Locate the cell with the specified text and output its (X, Y) center coordinate. 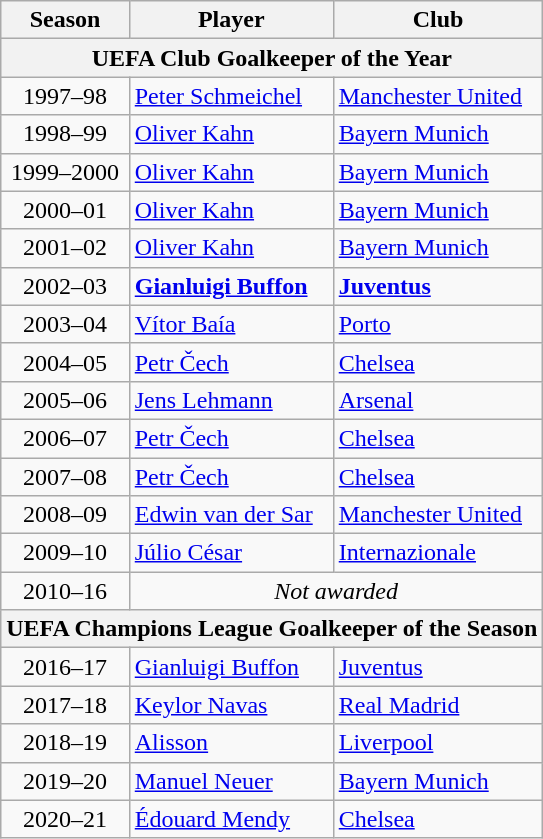
2016–17 (65, 667)
Internazionale (438, 553)
Manuel Neuer (231, 781)
Liverpool (438, 743)
2003–04 (65, 324)
Jens Lehmann (231, 400)
Not awarded (336, 591)
2017–18 (65, 705)
Arsenal (438, 400)
Édouard Mendy (231, 819)
Player (231, 20)
Season (65, 20)
Porto (438, 324)
Edwin van der Sar (231, 515)
2005–06 (65, 400)
Alisson (231, 743)
2002–03 (65, 286)
2008–09 (65, 515)
2007–08 (65, 477)
Club (438, 20)
UEFA Club Goalkeeper of the Year (272, 58)
Real Madrid (438, 705)
Júlio César (231, 553)
2006–07 (65, 438)
2020–21 (65, 819)
2009–10 (65, 553)
2019–20 (65, 781)
1997–98 (65, 96)
Keylor Navas (231, 705)
2000–01 (65, 210)
2018–19 (65, 743)
1999–2000 (65, 172)
Vítor Baía (231, 324)
1998–99 (65, 134)
Peter Schmeichel (231, 96)
2010–16 (65, 591)
2004–05 (65, 362)
2001–02 (65, 248)
UEFA Champions League Goalkeeper of the Season (272, 629)
